Return (X, Y) of the center of cell containing provided text 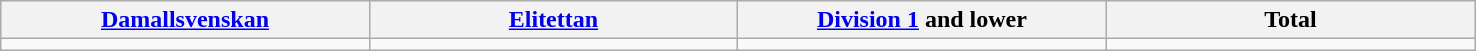
Elitettan (553, 20)
Division 1 and lower (922, 20)
Damallsvenskan (185, 20)
Total (1290, 20)
